Search for the cell housing the specified text and yield its (X, Y) center coordinate. 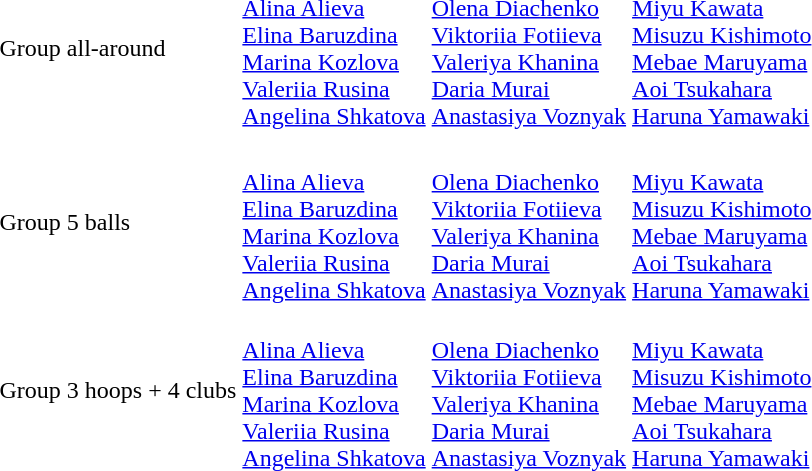
Alina AlievaElina BaruzdinaMarina KozlovaValeriia RusinaAngelina Shkatova (334, 222)
Olena DiachenkoViktoriia FotiievaValeriya KhaninaDaria MuraiAnastasiya Voznyak (528, 222)
